Locate the cell with the specified text and output its [X, Y] center coordinate. 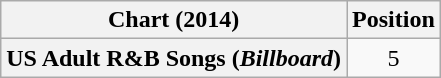
US Adult R&B Songs (Billboard) [174, 58]
5 [394, 58]
Chart (2014) [174, 20]
Position [394, 20]
